Detect which cell encompasses the target text, then output its [X, Y] center coordinate. 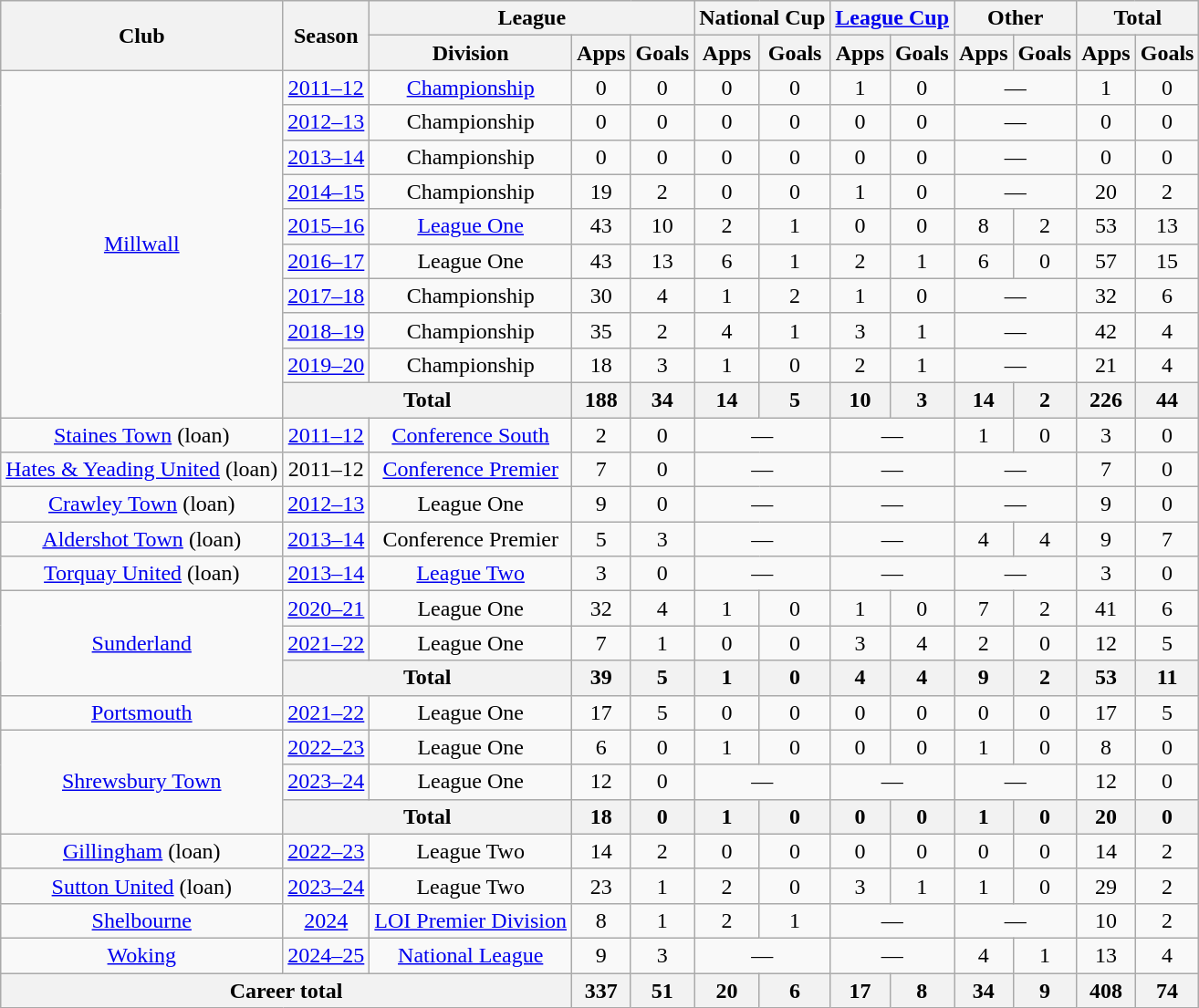
42 [1106, 330]
Shelbourne [142, 920]
Crawley Town (loan) [142, 504]
11 [1167, 678]
29 [1106, 886]
44 [1167, 400]
Portsmouth [142, 712]
Division [471, 53]
408 [1106, 990]
39 [601, 678]
Shrewsbury Town [142, 782]
Woking [142, 955]
41 [1106, 608]
Other [1016, 18]
2019–20 [327, 365]
Sutton United (loan) [142, 886]
226 [1106, 400]
National Cup [763, 18]
Sunderland [142, 643]
35 [601, 330]
Season [327, 36]
2024 [327, 920]
188 [601, 400]
2016–17 [327, 261]
Staines Town (loan) [142, 435]
2024–25 [327, 955]
Hates & Yeading United (loan) [142, 470]
National League [471, 955]
23 [601, 886]
Aldershot Town (loan) [142, 539]
2017–18 [327, 296]
51 [662, 990]
57 [1106, 261]
21 [1106, 365]
74 [1167, 990]
Conference South [471, 435]
2020–21 [327, 608]
Gillingham (loan) [142, 851]
15 [1167, 261]
League Cup [892, 18]
LOI Premier Division [471, 920]
Career total [287, 990]
Club [142, 36]
337 [601, 990]
19 [601, 192]
2015–16 [327, 226]
2014–15 [327, 192]
2018–19 [327, 330]
Torquay United (loan) [142, 574]
Millwall [142, 244]
30 [601, 296]
League [532, 18]
